Identify which cell holds the provided text, then report its (X, Y) central coordinate. 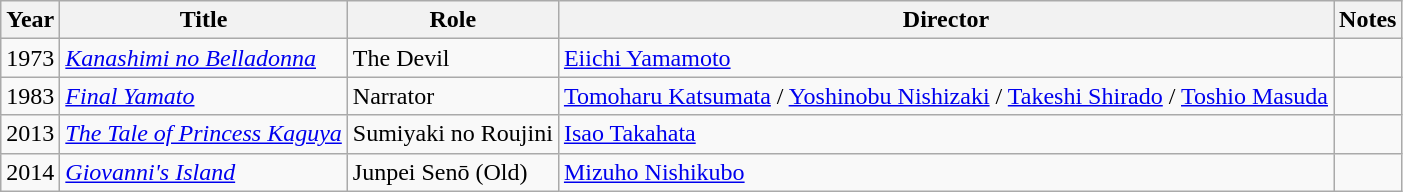
Isao Takahata (946, 134)
Final Yamato (204, 96)
2013 (30, 134)
1983 (30, 96)
Role (452, 20)
The Tale of Princess Kaguya (204, 134)
Giovanni's Island (204, 172)
2014 (30, 172)
Year (30, 20)
Narrator (452, 96)
Director (946, 20)
Junpei Senō (Old) (452, 172)
1973 (30, 58)
Mizuho Nishikubo (946, 172)
Notes (1368, 20)
The Devil (452, 58)
Kanashimi no Belladonna (204, 58)
Title (204, 20)
Eiichi Yamamoto (946, 58)
Tomoharu Katsumata / Yoshinobu Nishizaki / Takeshi Shirado / Toshio Masuda (946, 96)
Sumiyaki no Roujini (452, 134)
